Find where the given text appears and provide that cell's center as (X, Y) coordinate. 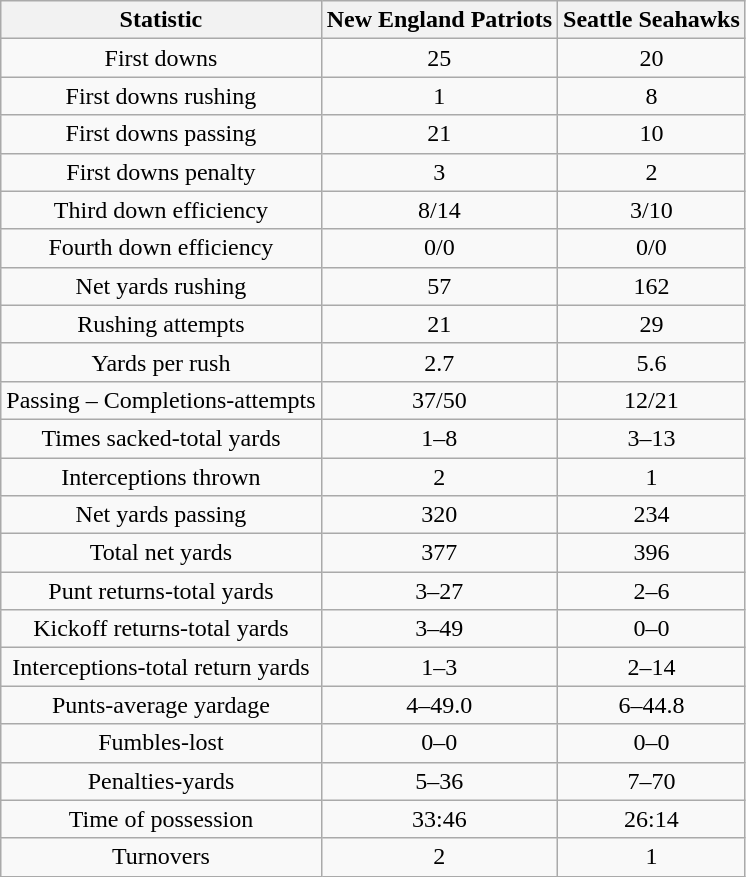
12/21 (652, 400)
8/14 (439, 210)
2–6 (652, 591)
8 (652, 96)
10 (652, 134)
Times sacked-total yards (161, 438)
Statistic (161, 20)
Punt returns-total yards (161, 591)
Total net yards (161, 553)
3–13 (652, 438)
Fourth down efficiency (161, 248)
20 (652, 58)
1–8 (439, 438)
25 (439, 58)
5–36 (439, 781)
Passing – Completions-attempts (161, 400)
26:14 (652, 819)
New England Patriots (439, 20)
Net yards rushing (161, 286)
Time of possession (161, 819)
Turnovers (161, 857)
377 (439, 553)
2–14 (652, 667)
1–3 (439, 667)
Penalties-yards (161, 781)
Rushing attempts (161, 324)
320 (439, 515)
First downs passing (161, 134)
3 (439, 172)
First downs rushing (161, 96)
37/50 (439, 400)
396 (652, 553)
7–70 (652, 781)
33:46 (439, 819)
3–27 (439, 591)
Third down efficiency (161, 210)
Punts-average yardage (161, 705)
2.7 (439, 362)
Kickoff returns-total yards (161, 629)
234 (652, 515)
162 (652, 286)
Net yards passing (161, 515)
Interceptions thrown (161, 477)
5.6 (652, 362)
Seattle Seahawks (652, 20)
Yards per rush (161, 362)
4–49.0 (439, 705)
3–49 (439, 629)
Fumbles-lost (161, 743)
Interceptions-total return yards (161, 667)
First downs penalty (161, 172)
6–44.8 (652, 705)
29 (652, 324)
57 (439, 286)
3/10 (652, 210)
First downs (161, 58)
